Determine the [X, Y] coordinate at the center of the cell enclosing the given text.  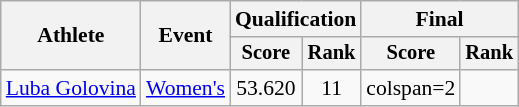
Women's [186, 88]
colspan=2 [410, 88]
Final [440, 19]
Athlete [71, 36]
Qualification [296, 19]
Event [186, 36]
53.620 [266, 88]
11 [332, 88]
Luba Golovina [71, 88]
